Extract the (X, Y) coordinate from the center of the cell holding the provided text.  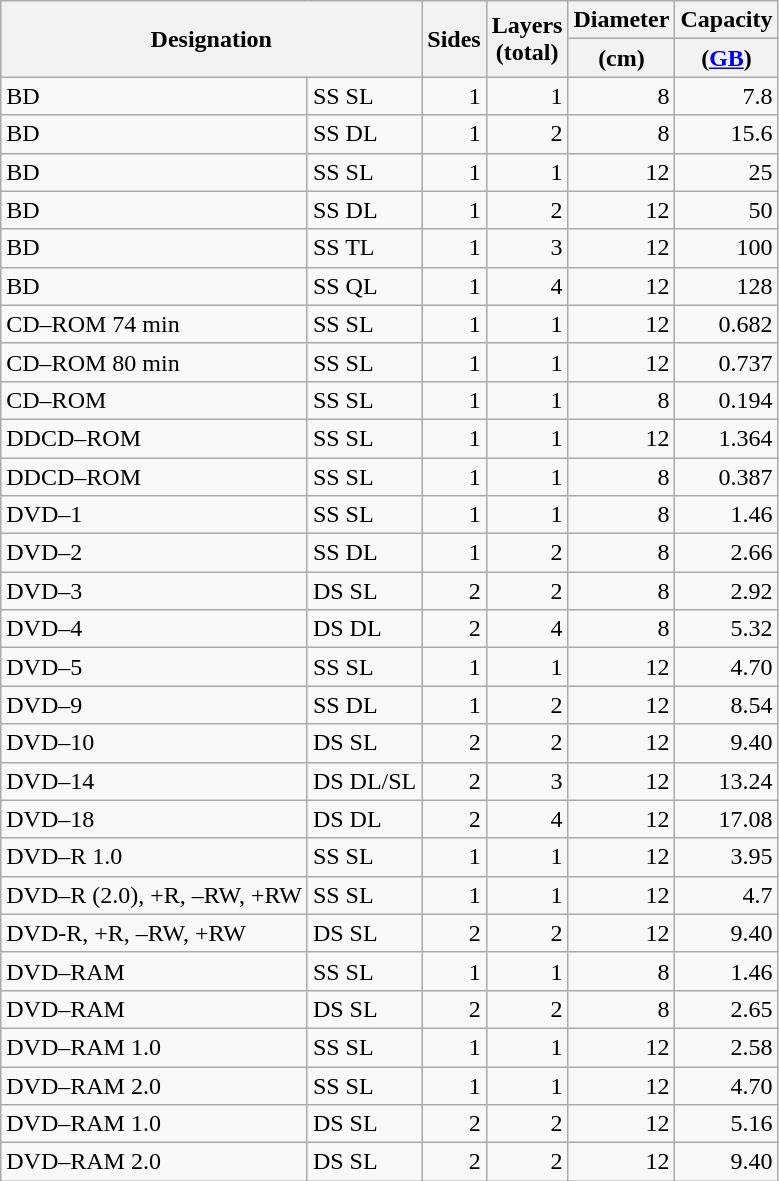
CD–ROM 80 min (154, 362)
1.364 (726, 438)
8.54 (726, 705)
DVD–9 (154, 705)
3.95 (726, 857)
5.16 (726, 1124)
CD–ROM (154, 400)
2.92 (726, 591)
DVD–1 (154, 515)
0.387 (726, 477)
DVD–R (2.0), +R, –RW, +RW (154, 895)
Layers(total) (527, 39)
DS DL/SL (364, 781)
5.32 (726, 629)
Capacity (726, 20)
13.24 (726, 781)
25 (726, 172)
DVD–10 (154, 743)
(GB) (726, 58)
100 (726, 248)
DVD–5 (154, 667)
Sides (454, 39)
DVD-R, +R, –RW, +RW (154, 933)
128 (726, 286)
DVD–18 (154, 819)
17.08 (726, 819)
SS QL (364, 286)
DVD–2 (154, 553)
50 (726, 210)
0.682 (726, 324)
0.737 (726, 362)
Diameter (622, 20)
0.194 (726, 400)
Designation (212, 39)
CD–ROM 74 min (154, 324)
DVD–4 (154, 629)
15.6 (726, 134)
7.8 (726, 96)
DVD–R 1.0 (154, 857)
2.58 (726, 1047)
2.66 (726, 553)
4.7 (726, 895)
DVD–14 (154, 781)
SS TL (364, 248)
(cm) (622, 58)
2.65 (726, 1009)
DVD–3 (154, 591)
